Extract the (x, y) coordinate from the center of the cell holding the provided text.  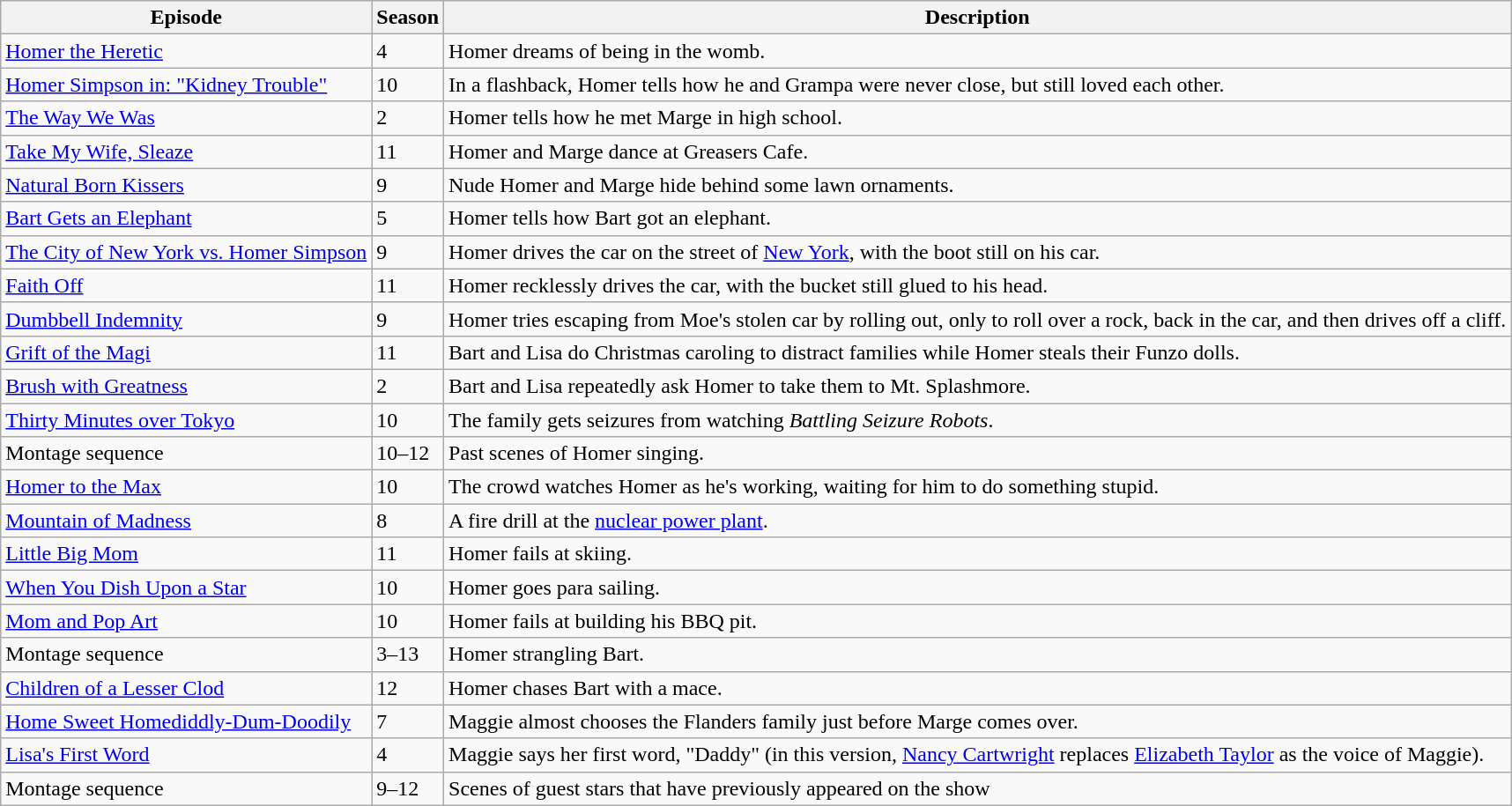
When You Dish Upon a Star (187, 588)
7 (408, 721)
Homer chases Bart with a mace. (978, 688)
The crowd watches Homer as he's working, waiting for him to do something stupid. (978, 487)
3–13 (408, 654)
Homer strangling Bart. (978, 654)
Lisa's First Word (187, 755)
Homer fails at skiing. (978, 554)
Episode (187, 18)
Mountain of Madness (187, 521)
Bart and Lisa do Christmas caroling to distract families while Homer steals their Funzo dolls. (978, 352)
Brush with Greatness (187, 386)
Homer and Marge dance at Greasers Cafe. (978, 152)
Bart Gets an Elephant (187, 218)
Homer dreams of being in the womb. (978, 51)
Description (978, 18)
Bart and Lisa repeatedly ask Homer to take them to Mt. Splashmore. (978, 386)
Maggie says her first word, "Daddy" (in this version, Nancy Cartwright replaces Elizabeth Taylor as the voice of Maggie). (978, 755)
The City of New York vs. Homer Simpson (187, 252)
Homer to the Max (187, 487)
5 (408, 218)
9–12 (408, 788)
Homer goes para sailing. (978, 588)
Children of a Lesser Clod (187, 688)
In a flashback, Homer tells how he and Grampa were never close, but still loved each other. (978, 85)
Homer recklessly drives the car, with the bucket still glued to his head. (978, 285)
12 (408, 688)
Homer fails at building his BBQ pit. (978, 621)
Homer tells how Bart got an elephant. (978, 218)
Natural Born Kissers (187, 185)
Homer the Heretic (187, 51)
10–12 (408, 454)
Season (408, 18)
Home Sweet Homediddly-Dum-Doodily (187, 721)
Scenes of guest stars that have previously appeared on the show (978, 788)
Thirty Minutes over Tokyo (187, 420)
Nude Homer and Marge hide behind some lawn ornaments. (978, 185)
Maggie almost chooses the Flanders family just before Marge comes over. (978, 721)
Past scenes of Homer singing. (978, 454)
Homer Simpson in: "Kidney Trouble" (187, 85)
Homer tries escaping from Moe's stolen car by rolling out, only to roll over a rock, back in the car, and then drives off a cliff. (978, 319)
A fire drill at the nuclear power plant. (978, 521)
The family gets seizures from watching Battling Seizure Robots. (978, 420)
Mom and Pop Art (187, 621)
Dumbbell Indemnity (187, 319)
Little Big Mom (187, 554)
Grift of the Magi (187, 352)
Take My Wife, Sleaze (187, 152)
Faith Off (187, 285)
Homer drives the car on the street of New York, with the boot still on his car. (978, 252)
Homer tells how he met Marge in high school. (978, 118)
8 (408, 521)
The Way We Was (187, 118)
